Find where the given text appears and provide that cell's center as (X, Y) coordinate. 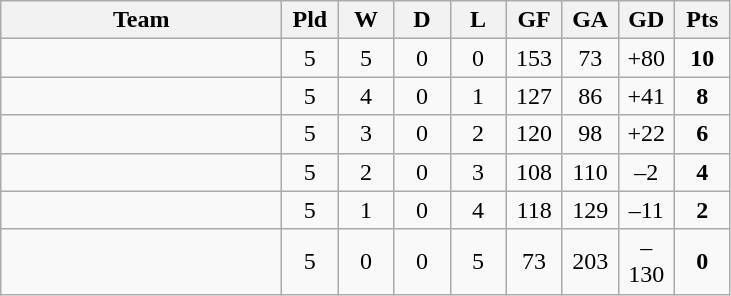
86 (590, 96)
–2 (646, 172)
L (478, 20)
98 (590, 134)
W (366, 20)
Pts (702, 20)
Pld (310, 20)
–130 (646, 262)
+22 (646, 134)
D (422, 20)
–11 (646, 210)
10 (702, 58)
GA (590, 20)
120 (534, 134)
153 (534, 58)
118 (534, 210)
110 (590, 172)
129 (590, 210)
Team (142, 20)
8 (702, 96)
6 (702, 134)
+80 (646, 58)
127 (534, 96)
203 (590, 262)
108 (534, 172)
GD (646, 20)
GF (534, 20)
+41 (646, 96)
